Return the (X, Y) coordinate for the center point of the cell that contains the specified text.  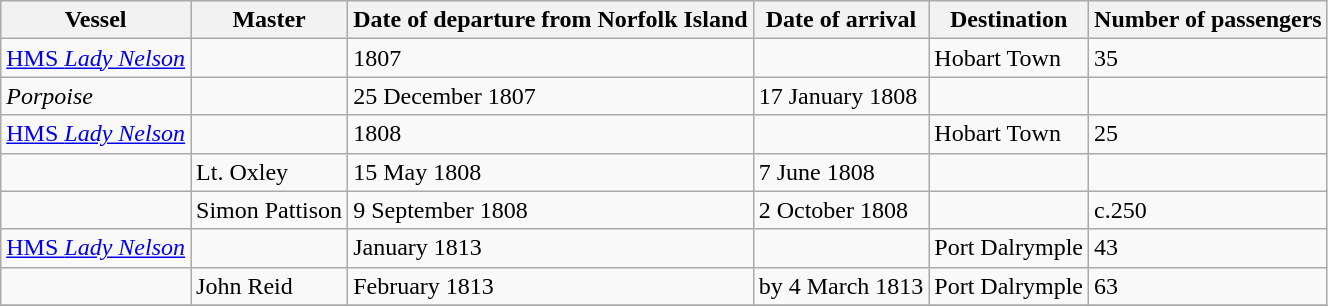
John Reid (270, 286)
Simon Pattison (270, 210)
January 1813 (550, 248)
1808 (550, 134)
25 December 1807 (550, 96)
c.250 (1208, 210)
by 4 March 1813 (841, 286)
63 (1208, 286)
Porpoise (96, 96)
Lt. Oxley (270, 172)
17 January 1808 (841, 96)
7 June 1808 (841, 172)
1807 (550, 58)
Destination (1009, 20)
Number of passengers (1208, 20)
25 (1208, 134)
43 (1208, 248)
15 May 1808 (550, 172)
Vessel (96, 20)
February 1813 (550, 286)
2 October 1808 (841, 210)
Date of arrival (841, 20)
Master (270, 20)
9 September 1808 (550, 210)
Date of departure from Norfolk Island (550, 20)
35 (1208, 58)
